For the text-containing cell, return its midpoint in [x, y] coordinate format. 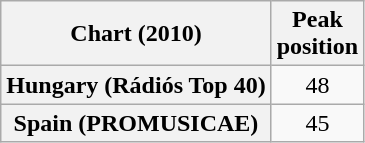
45 [317, 123]
Peakposition [317, 34]
Spain (PROMUSICAE) [136, 123]
48 [317, 85]
Chart (2010) [136, 34]
Hungary (Rádiós Top 40) [136, 85]
